Determine the (X, Y) coordinate at the center of the cell enclosing the given text.  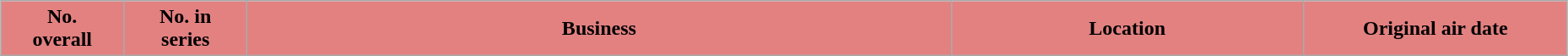
No.overall (62, 29)
Location (1127, 29)
Business (599, 29)
No. inseries (186, 29)
Original air date (1435, 29)
